Return the (x, y) coordinate for the center point of the cell that contains the specified text.  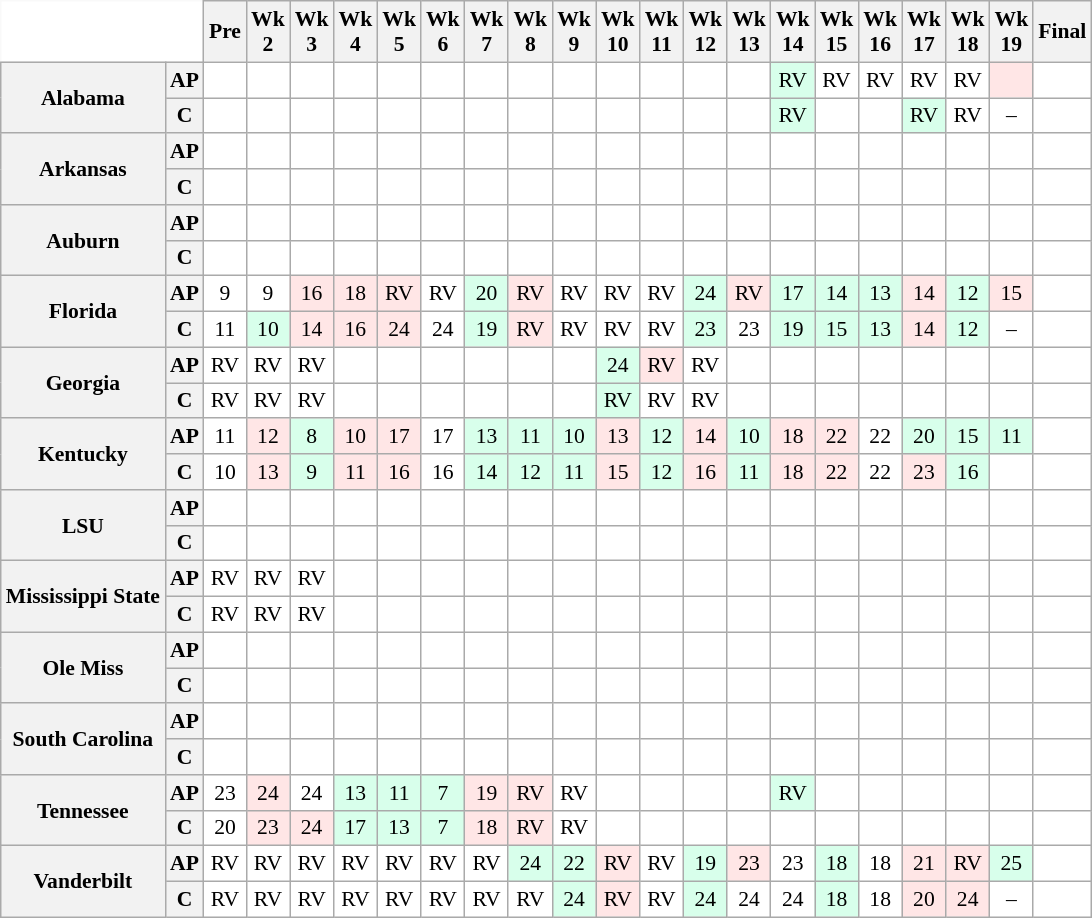
Wk7 (487, 32)
Wk13 (749, 32)
Final (1062, 32)
Auburn (83, 240)
Wk5 (399, 32)
Wk6 (443, 32)
Wk15 (837, 32)
Pre (225, 32)
25 (1012, 864)
Wk16 (880, 32)
Wk19 (1012, 32)
LSU (83, 526)
Florida (83, 312)
Wk11 (662, 32)
Wk17 (924, 32)
Wk18 (968, 32)
Wk9 (574, 32)
South Carolina (83, 740)
Kentucky (83, 454)
Alabama (83, 98)
Wk4 (355, 32)
21 (924, 864)
Ole Miss (83, 668)
Wk12 (705, 32)
Tennessee (83, 810)
8 (312, 437)
Wk14 (793, 32)
Wk3 (312, 32)
Wk8 (530, 32)
Georgia (83, 382)
Arkansas (83, 170)
Wk2 (268, 32)
Wk10 (618, 32)
Mississippi State (83, 596)
Vanderbilt (83, 882)
